Detect which cell encompasses the target text, then output its [x, y] center coordinate. 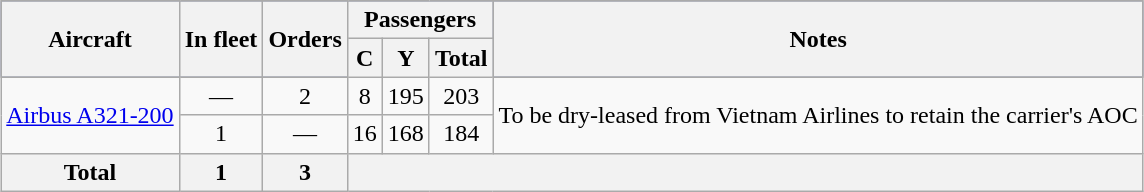
8 [364, 96]
Airbus A321-200 [90, 115]
C [364, 58]
Aircraft [90, 39]
To be dry-leased from Vietnam Airlines to retain the carrier's AOC [818, 115]
2 [305, 96]
Orders [305, 39]
16 [364, 134]
Y [406, 58]
203 [461, 96]
195 [406, 96]
3 [305, 172]
Passengers [420, 20]
168 [406, 134]
184 [461, 134]
In fleet [221, 39]
Notes [818, 39]
